Search for the cell housing the specified text and yield its [x, y] center coordinate. 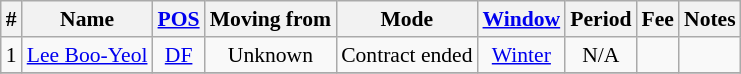
Period [600, 19]
Contract ended [406, 55]
DF [179, 55]
1 [12, 55]
Lee Boo-Yeol [88, 55]
Mode [406, 19]
Window [521, 19]
Moving from [270, 19]
Fee [657, 19]
Winter [521, 55]
Notes [710, 19]
POS [179, 19]
Unknown [270, 55]
Name [88, 19]
N/A [600, 55]
# [12, 19]
